Find where the given text appears and provide that cell's center as (X, Y) coordinate. 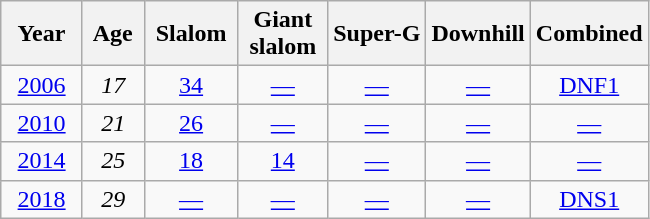
2006 (42, 85)
14 (283, 161)
DNS1 (589, 199)
DNF1 (589, 85)
25 (113, 161)
Year (42, 34)
Combined (589, 34)
2014 (42, 161)
34 (191, 85)
Age (113, 34)
2018 (42, 199)
Downhill (478, 34)
21 (113, 123)
Giant slalom (283, 34)
26 (191, 123)
Super-G (377, 34)
18 (191, 161)
29 (113, 199)
Slalom (191, 34)
17 (113, 85)
2010 (42, 123)
